Return (x, y) of the center of cell containing provided text 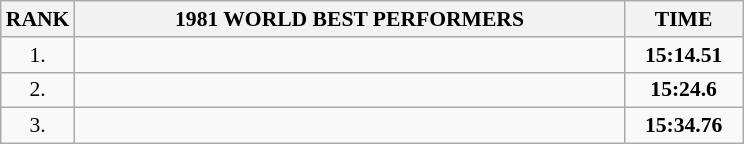
1. (38, 55)
TIME (684, 19)
1981 WORLD BEST PERFORMERS (349, 19)
15:34.76 (684, 126)
15:14.51 (684, 55)
15:24.6 (684, 90)
RANK (38, 19)
2. (38, 90)
3. (38, 126)
